Capture the cell that displays the provided text and extract its (x, y) central coordinate. 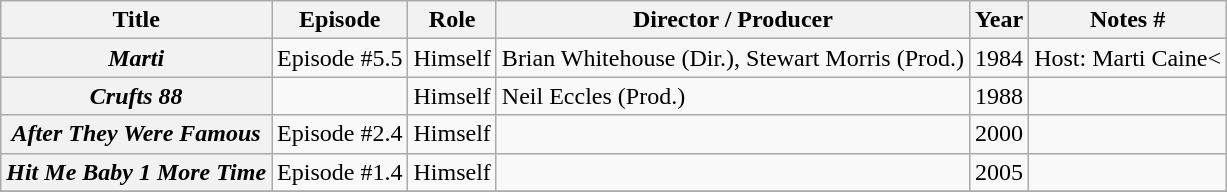
1988 (1000, 96)
Brian Whitehouse (Dir.), Stewart Morris (Prod.) (732, 58)
Hit Me Baby 1 More Time (136, 172)
Role (452, 20)
Episode #2.4 (340, 134)
Neil Eccles (Prod.) (732, 96)
Marti (136, 58)
2000 (1000, 134)
Host: Marti Caine< (1128, 58)
Director / Producer (732, 20)
After They Were Famous (136, 134)
2005 (1000, 172)
Title (136, 20)
1984 (1000, 58)
Episode (340, 20)
Episode #5.5 (340, 58)
Episode #1.4 (340, 172)
Crufts 88 (136, 96)
Notes # (1128, 20)
Year (1000, 20)
